From the cell containing the given text, extract its center point as (x, y) coordinate. 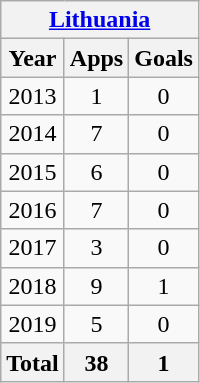
2013 (33, 96)
3 (96, 248)
Total (33, 362)
2014 (33, 134)
2017 (33, 248)
Apps (96, 58)
Lithuania (100, 20)
2016 (33, 210)
5 (96, 324)
9 (96, 286)
2018 (33, 286)
Year (33, 58)
2019 (33, 324)
38 (96, 362)
6 (96, 172)
Goals (164, 58)
2015 (33, 172)
